Capture the cell that displays the provided text and extract its (X, Y) central coordinate. 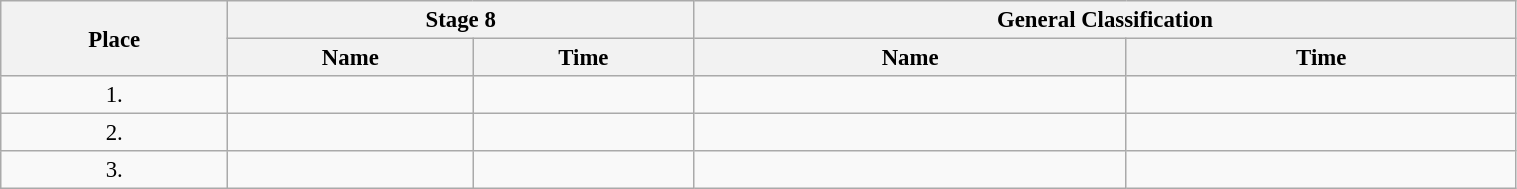
Stage 8 (461, 20)
3. (114, 170)
1. (114, 95)
General Classification (1105, 20)
2. (114, 133)
Place (114, 38)
